Capture the cell that displays the provided text and extract its (X, Y) central coordinate. 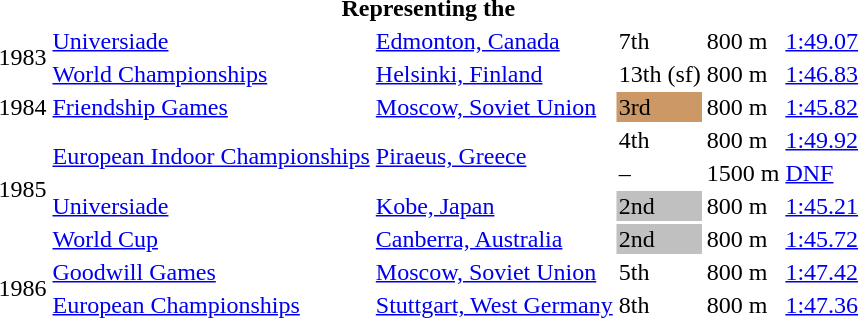
Edmonton, Canada (494, 41)
Helsinki, Finland (494, 74)
Kobe, Japan (494, 206)
Canberra, Australia (494, 239)
4th (660, 140)
World Cup (211, 239)
Friendship Games (211, 107)
1500 m (743, 173)
Piraeus, Greece (494, 156)
– (660, 173)
5th (660, 272)
Goodwill Games (211, 272)
European Indoor Championships (211, 156)
13th (sf) (660, 74)
7th (660, 41)
3rd (660, 107)
World Championships (211, 74)
